Determine the [X, Y] coordinate at the center of the cell enclosing the given text.  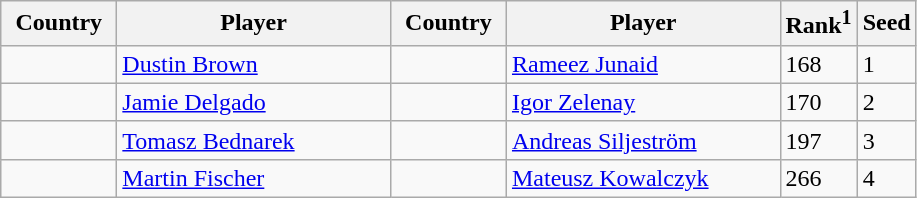
Dustin Brown [254, 64]
Rameez Junaid [643, 64]
Andreas Siljeström [643, 140]
Rank1 [818, 24]
Seed [886, 24]
2 [886, 102]
266 [818, 178]
170 [818, 102]
Igor Zelenay [643, 102]
197 [818, 140]
Mateusz Kowalczyk [643, 178]
1 [886, 64]
Martin Fischer [254, 178]
3 [886, 140]
Jamie Delgado [254, 102]
4 [886, 178]
168 [818, 64]
Tomasz Bednarek [254, 140]
